Scan for the cell matching the given text and deliver its [x, y] coordinate at center. 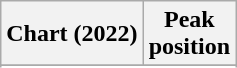
Peakposition [189, 34]
Chart (2022) [72, 34]
